Search for the cell housing the specified text and yield its [x, y] center coordinate. 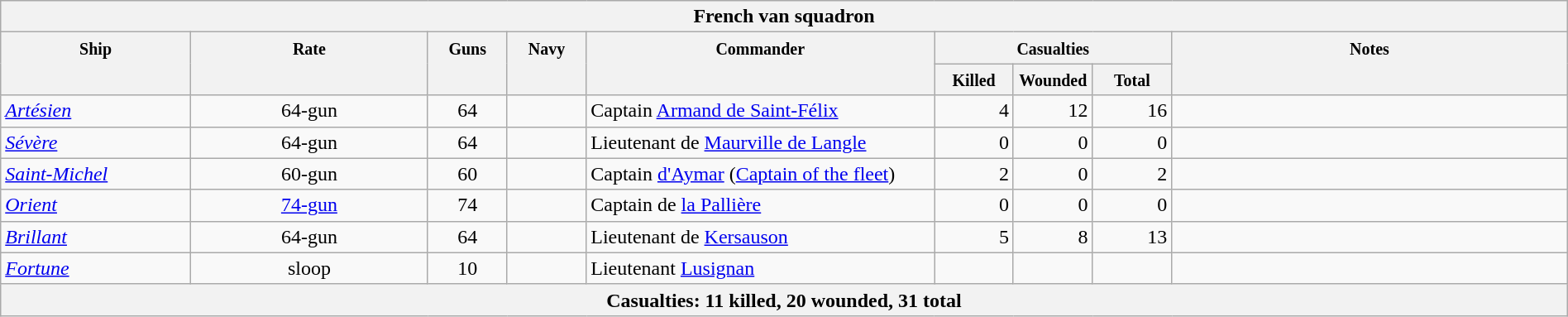
sloop [309, 268]
Killed [974, 79]
16 [1132, 111]
Guns [467, 64]
Lieutenant Lusignan [761, 268]
Lieutenant de Kersauson [761, 237]
74 [467, 205]
Total [1132, 79]
10 [467, 268]
12 [1053, 111]
8 [1053, 237]
Captain de la Pallière [761, 205]
Saint-Michel [96, 174]
74-gun [309, 205]
13 [1132, 237]
Ship [96, 64]
Wounded [1053, 79]
60 [467, 174]
4 [974, 111]
Fortune [96, 268]
Rate [309, 64]
Captain Armand de Saint-Félix [761, 111]
60-gun [309, 174]
Notes [1370, 64]
Orient [96, 205]
Casualties [1054, 48]
Lieutenant de Maurville de Langle [761, 142]
Artésien [96, 111]
Captain d'Aymar (Captain of the fleet) [761, 174]
5 [974, 237]
Navy [547, 64]
Casualties: 11 killed, 20 wounded, 31 total [784, 300]
Sévère [96, 142]
Commander [761, 64]
Brillant [96, 237]
French van squadron [784, 17]
